Capture the cell that displays the provided text and extract its [X, Y] central coordinate. 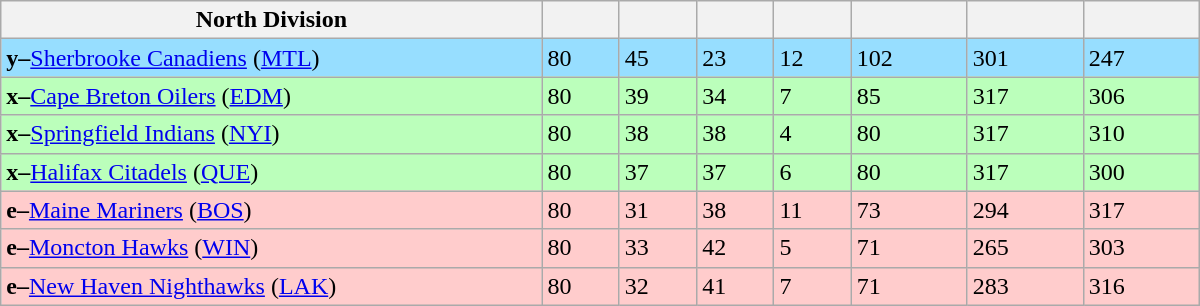
x–Cape Breton Oilers (EDM) [272, 96]
33 [658, 248]
e–Maine Mariners (BOS) [272, 210]
11 [812, 210]
247 [1141, 58]
31 [658, 210]
301 [1025, 58]
6 [812, 172]
306 [1141, 96]
73 [909, 210]
4 [812, 134]
x–Halifax Citadels (QUE) [272, 172]
32 [658, 286]
x–Springfield Indians (NYI) [272, 134]
45 [658, 58]
e–New Haven Nighthawks (LAK) [272, 286]
5 [812, 248]
310 [1141, 134]
303 [1141, 248]
265 [1025, 248]
North Division [272, 20]
41 [736, 286]
34 [736, 96]
23 [736, 58]
102 [909, 58]
283 [1025, 286]
316 [1141, 286]
12 [812, 58]
42 [736, 248]
300 [1141, 172]
e–Moncton Hawks (WIN) [272, 248]
y–Sherbrooke Canadiens (MTL) [272, 58]
294 [1025, 210]
85 [909, 96]
39 [658, 96]
